Locate the cell with the specified text and output its (x, y) center coordinate. 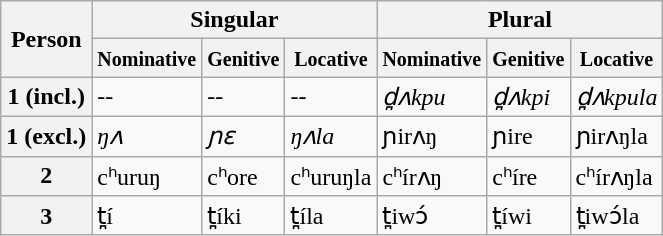
cʰíre (528, 176)
ɲɛ (244, 136)
d̪ʌkpula (616, 97)
t̪íwi (528, 216)
cʰírʌŋ (432, 176)
Person (46, 39)
cʰuruŋ (147, 176)
ɲire (528, 136)
Singular (234, 20)
t̪íla (331, 216)
d̪ʌkpi (528, 97)
cʰore (244, 176)
1 (excl.) (46, 136)
ŋʌ (147, 136)
Plural (520, 20)
t̪íki (244, 216)
cʰuruŋla (331, 176)
t̪í (147, 216)
ɲirʌŋ (432, 136)
t̪iwɔ́la (616, 216)
cʰírʌŋla (616, 176)
1 (incl.) (46, 97)
ŋʌla (331, 136)
3 (46, 216)
ɲirʌŋla (616, 136)
d̪ʌkpu (432, 97)
t̪iwɔ́ (432, 216)
2 (46, 176)
